Pinpoint the cell where the given text exists, returning its (X, Y) midpoint coordinate. 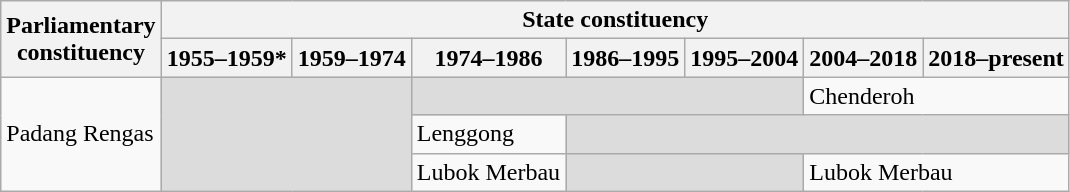
1995–2004 (744, 58)
2018–present (996, 58)
1986–1995 (626, 58)
Parliamentaryconstituency (81, 39)
Padang Rengas (81, 134)
1959–1974 (352, 58)
2004–2018 (864, 58)
Lenggong (488, 134)
1955–1959* (226, 58)
1974–1986 (488, 58)
State constituency (615, 20)
Chenderoh (937, 96)
